Scan for the cell matching the given text and deliver its [X, Y] coordinate at center. 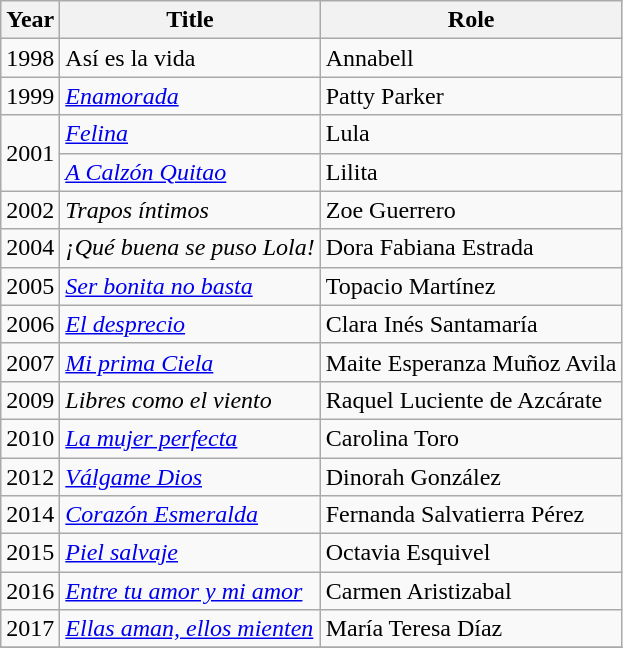
Entre tu amor y mi amor [190, 591]
Felina [190, 134]
Dinorah González [471, 477]
Piel salvaje [190, 553]
Así es la vida [190, 58]
María Teresa Díaz [471, 629]
Válgame Dios [190, 477]
Patty Parker [471, 96]
Annabell [471, 58]
Carolina Toro [471, 438]
2009 [30, 400]
La mujer perfecta [190, 438]
Dora Fabiana Estrada [471, 248]
2014 [30, 515]
Fernanda Salvatierra Pérez [471, 515]
Raquel Luciente de Azcárate [471, 400]
2001 [30, 153]
Mi prima Ciela [190, 362]
A Calzón Quitao [190, 172]
2017 [30, 629]
Corazón Esmeralda [190, 515]
Topacio Martínez [471, 286]
Ser bonita no basta [190, 286]
2010 [30, 438]
1999 [30, 96]
2016 [30, 591]
Trapos íntimos [190, 210]
Ellas aman, ellos mienten [190, 629]
Title [190, 20]
Enamorada [190, 96]
¡Qué buena se puso Lola! [190, 248]
Lula [471, 134]
Clara Inés Santamaría [471, 324]
Octavia Esquivel [471, 553]
2004 [30, 248]
Year [30, 20]
1998 [30, 58]
2002 [30, 210]
2007 [30, 362]
2015 [30, 553]
El desprecio [190, 324]
Lilita [471, 172]
Maite Esperanza Muñoz Avila [471, 362]
2006 [30, 324]
Libres como el viento [190, 400]
Zoe Guerrero [471, 210]
2005 [30, 286]
2012 [30, 477]
Carmen Aristizabal [471, 591]
Role [471, 20]
